Scan for the cell matching the given text and deliver its [x, y] coordinate at center. 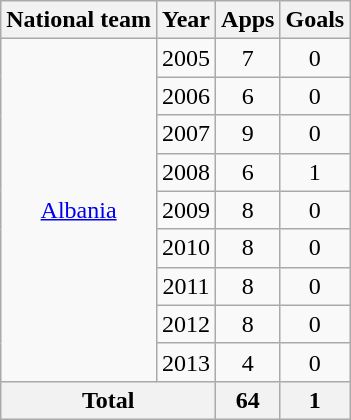
2010 [186, 248]
2006 [186, 96]
2009 [186, 210]
2013 [186, 362]
7 [248, 58]
Goals [315, 20]
2007 [186, 134]
Albania [79, 210]
Apps [248, 20]
64 [248, 400]
National team [79, 20]
2012 [186, 324]
Total [108, 400]
2005 [186, 58]
9 [248, 134]
2011 [186, 286]
4 [248, 362]
Year [186, 20]
2008 [186, 172]
